Extract the [X, Y] coordinate from the center of the cell holding the provided text.  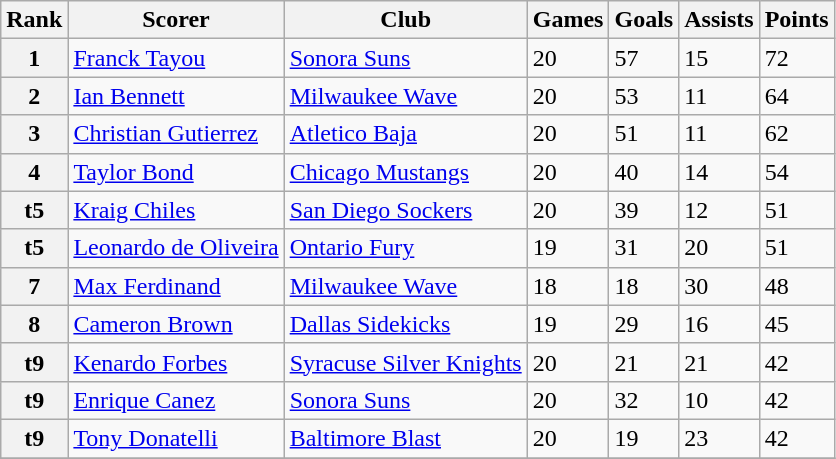
Tony Donatelli [176, 438]
Ian Bennett [176, 96]
Franck Tayou [176, 58]
Baltimore Blast [406, 438]
Scorer [176, 20]
7 [34, 286]
8 [34, 324]
Atletico Baja [406, 134]
29 [644, 324]
Ontario Fury [406, 248]
23 [719, 438]
Goals [644, 20]
Club [406, 20]
32 [644, 400]
Games [568, 20]
12 [719, 210]
Chicago Mustangs [406, 172]
Leonardo de Oliveira [176, 248]
16 [719, 324]
Max Ferdinand [176, 286]
2 [34, 96]
Christian Gutierrez [176, 134]
Enrique Canez [176, 400]
4 [34, 172]
62 [796, 134]
Kraig Chiles [176, 210]
54 [796, 172]
San Diego Sockers [406, 210]
48 [796, 286]
1 [34, 58]
10 [719, 400]
14 [719, 172]
57 [644, 58]
Points [796, 20]
Dallas Sidekicks [406, 324]
72 [796, 58]
39 [644, 210]
30 [719, 286]
Cameron Brown [176, 324]
Syracuse Silver Knights [406, 362]
53 [644, 96]
Assists [719, 20]
31 [644, 248]
40 [644, 172]
15 [719, 58]
64 [796, 96]
45 [796, 324]
Taylor Bond [176, 172]
Kenardo Forbes [176, 362]
Rank [34, 20]
3 [34, 134]
